Capture the cell that displays the provided text and extract its [X, Y] central coordinate. 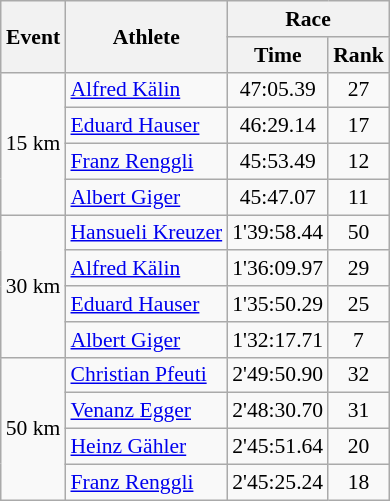
Time [278, 55]
Event [34, 36]
12 [358, 162]
Venanz Egger [146, 411]
11 [358, 197]
1'35:50.29 [278, 304]
45:47.07 [278, 197]
30 km [34, 286]
20 [358, 447]
2'49:50.90 [278, 375]
18 [358, 482]
15 km [34, 143]
1'32:17.71 [278, 340]
2'45:25.24 [278, 482]
50 [358, 233]
31 [358, 411]
7 [358, 340]
47:05.39 [278, 90]
27 [358, 90]
2'45:51.64 [278, 447]
1'39:58.44 [278, 233]
Rank [358, 55]
Race [308, 19]
29 [358, 269]
50 km [34, 428]
45:53.49 [278, 162]
32 [358, 375]
25 [358, 304]
2'48:30.70 [278, 411]
Hansueli Kreuzer [146, 233]
Christian Pfeuti [146, 375]
1'36:09.97 [278, 269]
Athlete [146, 36]
17 [358, 126]
46:29.14 [278, 126]
Heinz Gähler [146, 447]
